From the cell containing the given text, extract its center point as (x, y) coordinate. 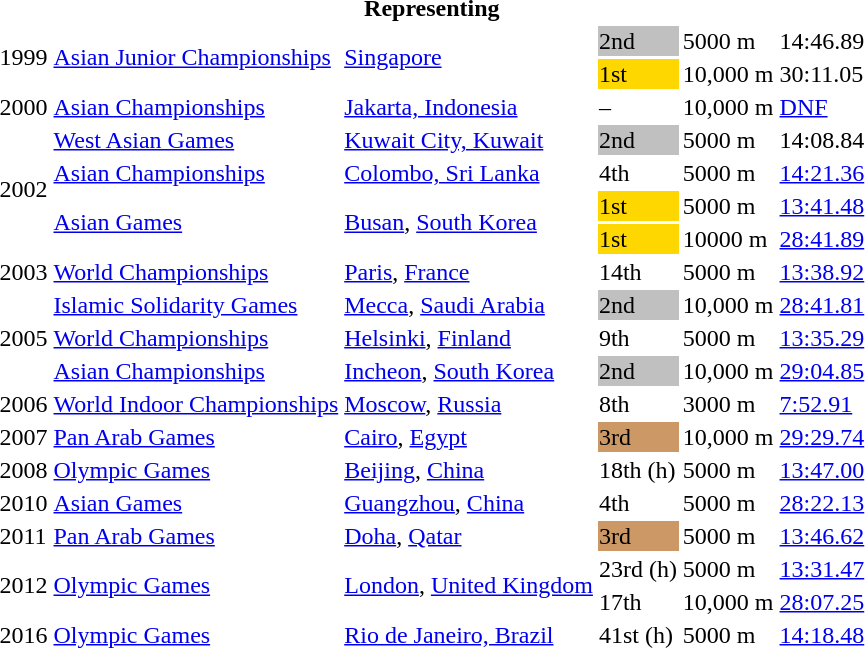
Jakarta, Indonesia (469, 107)
Busan, South Korea (469, 222)
World Indoor Championships (196, 404)
Beijing, China (469, 470)
Singapore (469, 58)
Islamic Solidarity Games (196, 305)
18th (h) (638, 470)
Helsinki, Finland (469, 338)
– (638, 107)
17th (638, 602)
8th (638, 404)
Paris, France (469, 272)
London, United Kingdom (469, 586)
Guangzhou, China (469, 503)
9th (638, 338)
Cairo, Egypt (469, 437)
23rd (h) (638, 569)
10000 m (728, 239)
Kuwait City, Kuwait (469, 140)
Doha, Qatar (469, 536)
14th (638, 272)
West Asian Games (196, 140)
Colombo, Sri Lanka (469, 173)
Asian Junior Championships (196, 58)
Moscow, Russia (469, 404)
3000 m (728, 404)
Incheon, South Korea (469, 371)
Mecca, Saudi Arabia (469, 305)
